Pinpoint the cell where the given text exists, returning its (X, Y) midpoint coordinate. 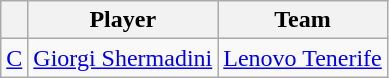
C (14, 58)
Team (303, 20)
Lenovo Tenerife (303, 58)
Giorgi Shermadini (123, 58)
Player (123, 20)
